Return (X, Y) of the center of cell containing provided text 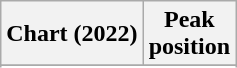
Peakposition (189, 34)
Chart (2022) (72, 34)
